Output the [X, Y] coordinate of the center of the cell containing the given text.  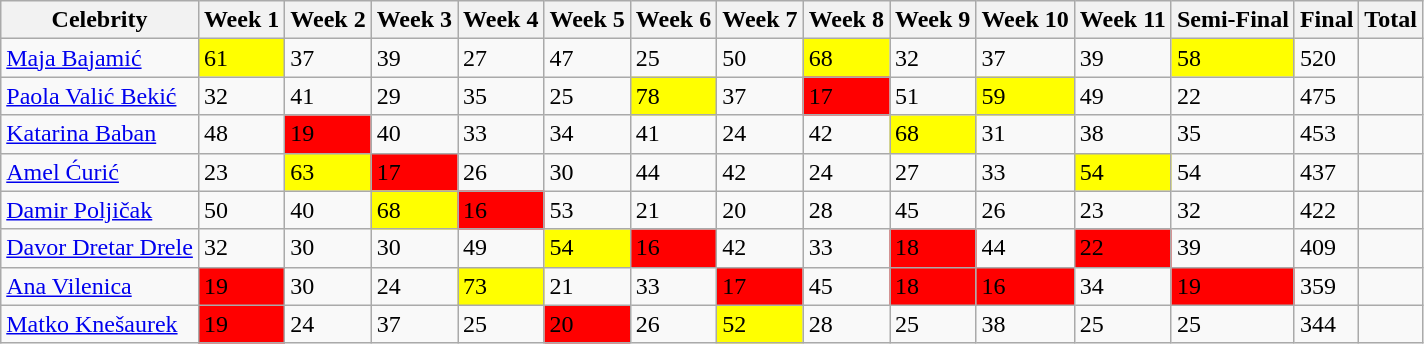
475 [1326, 96]
Week 5 [587, 20]
422 [1326, 210]
29 [414, 96]
51 [933, 96]
Total [1391, 20]
73 [501, 286]
63 [328, 172]
Ana Vilenica [100, 286]
31 [1025, 134]
Week 8 [846, 20]
78 [673, 96]
48 [241, 134]
Week 7 [760, 20]
Celebrity [100, 20]
Week 2 [328, 20]
47 [587, 58]
Week 11 [1122, 20]
Davor Dretar Drele [100, 248]
Maja Bajamić [100, 58]
344 [1326, 324]
Week 9 [933, 20]
359 [1326, 286]
Semi-Final [1232, 20]
Week 4 [501, 20]
52 [760, 324]
Katarina Baban [100, 134]
437 [1326, 172]
Damir Poljičak [100, 210]
Amel Ćurić [100, 172]
453 [1326, 134]
53 [587, 210]
Week 10 [1025, 20]
Week 3 [414, 20]
Week 6 [673, 20]
59 [1025, 96]
Paola Valić Bekić [100, 96]
58 [1232, 58]
409 [1326, 248]
61 [241, 58]
Matko Knešaurek [100, 324]
Week 1 [241, 20]
520 [1326, 58]
Final [1326, 20]
